Return [x, y] of the center of cell containing provided text 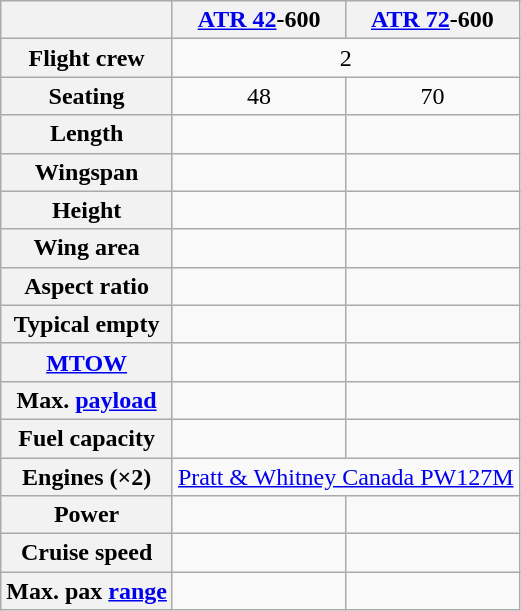
Wing area [87, 248]
Max. pax range [87, 591]
Engines (×2) [87, 477]
Typical empty [87, 324]
Power [87, 515]
ATR 42-600 [258, 20]
ATR 72-600 [432, 20]
Max. payload [87, 400]
Height [87, 210]
Length [87, 134]
Pratt & Whitney Canada PW127M [346, 477]
Flight crew [87, 58]
2 [346, 58]
Wingspan [87, 172]
Cruise speed [87, 553]
48 [258, 96]
Seating [87, 96]
Fuel capacity [87, 438]
MTOW [87, 362]
70 [432, 96]
Aspect ratio [87, 286]
